Scan for the cell matching the given text and deliver its [X, Y] coordinate at center. 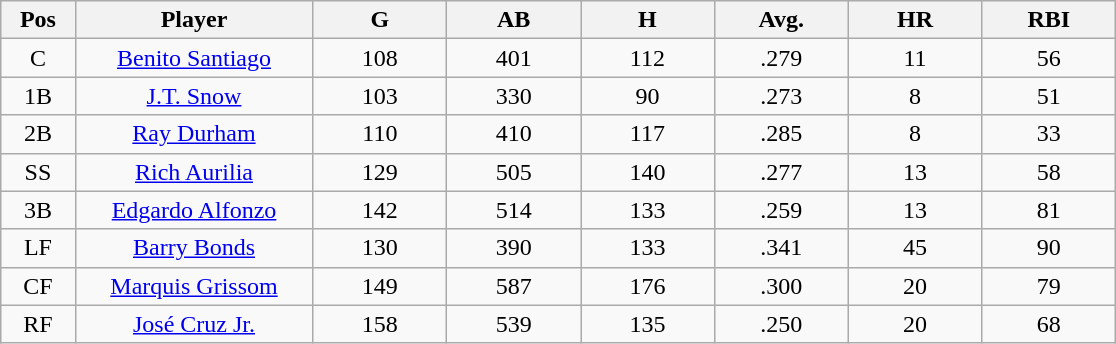
Pos [38, 20]
505 [514, 172]
390 [514, 248]
Marquis Grissom [194, 286]
158 [380, 324]
401 [514, 58]
140 [648, 172]
José Cruz Jr. [194, 324]
.285 [781, 134]
Avg. [781, 20]
.341 [781, 248]
110 [380, 134]
117 [648, 134]
2B [38, 134]
.259 [781, 210]
112 [648, 58]
Rich Aurilia [194, 172]
514 [514, 210]
130 [380, 248]
3B [38, 210]
68 [1049, 324]
51 [1049, 96]
HR [915, 20]
56 [1049, 58]
81 [1049, 210]
Barry Bonds [194, 248]
Benito Santiago [194, 58]
Player [194, 20]
SS [38, 172]
330 [514, 96]
.277 [781, 172]
J.T. Snow [194, 96]
RBI [1049, 20]
H [648, 20]
135 [648, 324]
176 [648, 286]
.279 [781, 58]
149 [380, 286]
.250 [781, 324]
G [380, 20]
79 [1049, 286]
CF [38, 286]
108 [380, 58]
LF [38, 248]
Ray Durham [194, 134]
58 [1049, 172]
Edgardo Alfonzo [194, 210]
142 [380, 210]
.273 [781, 96]
AB [514, 20]
1B [38, 96]
103 [380, 96]
410 [514, 134]
129 [380, 172]
33 [1049, 134]
C [38, 58]
45 [915, 248]
.300 [781, 286]
11 [915, 58]
539 [514, 324]
587 [514, 286]
RF [38, 324]
